Return [X, Y] of the center of cell containing provided text 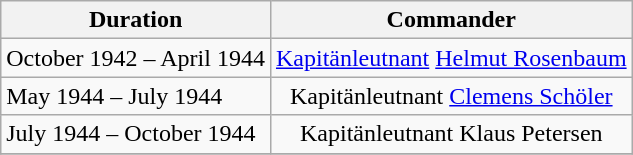
Duration [136, 20]
Kapitänleutnant Helmut Rosenbaum [451, 58]
May 1944 – July 1944 [136, 96]
October 1942 – April 1944 [136, 58]
July 1944 – October 1944 [136, 134]
Kapitänleutnant Clemens Schöler [451, 96]
Kapitänleutnant Klaus Petersen [451, 134]
Commander [451, 20]
